Return (x, y) of the center of cell containing provided text 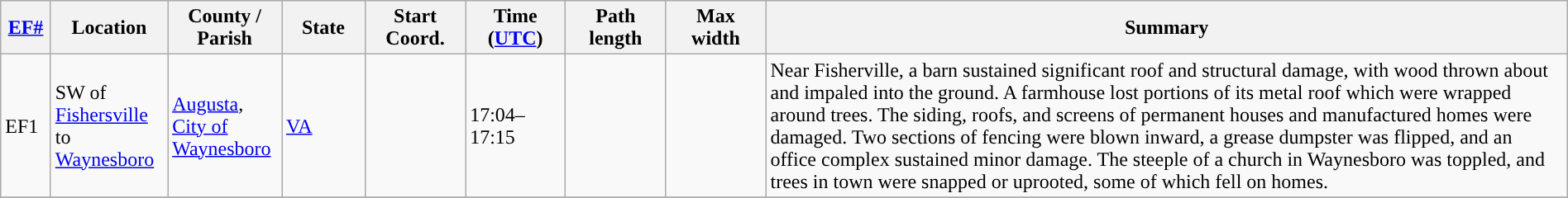
EF1 (26, 125)
17:04–17:15 (516, 125)
State (324, 28)
Location (109, 28)
Augusta, City of Waynesboro (225, 125)
EF# (26, 28)
Max width (716, 28)
VA (324, 125)
Start Coord. (415, 28)
Summary (1166, 28)
Time (UTC) (516, 28)
Path length (615, 28)
County / Parish (225, 28)
SW of Fishersville to Waynesboro (109, 125)
